For the text-containing cell, return its midpoint in [X, Y] coordinate format. 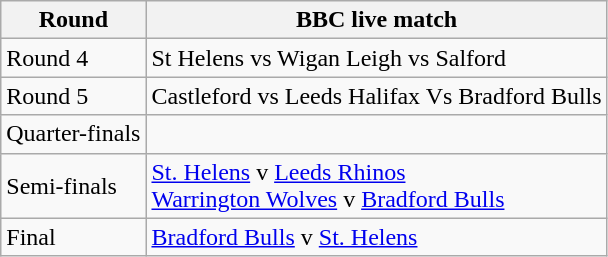
Round 5 [74, 96]
Bradford Bulls v St. Helens [376, 237]
St. Helens v Leeds RhinosWarrington Wolves v Bradford Bulls [376, 186]
Round [74, 20]
Castleford vs Leeds Halifax Vs Bradford Bulls [376, 96]
Quarter-finals [74, 134]
Round 4 [74, 58]
Semi-finals [74, 186]
Final [74, 237]
St Helens vs Wigan Leigh vs Salford [376, 58]
BBC live match [376, 20]
